For the text-containing cell, return its midpoint in (X, Y) coordinate format. 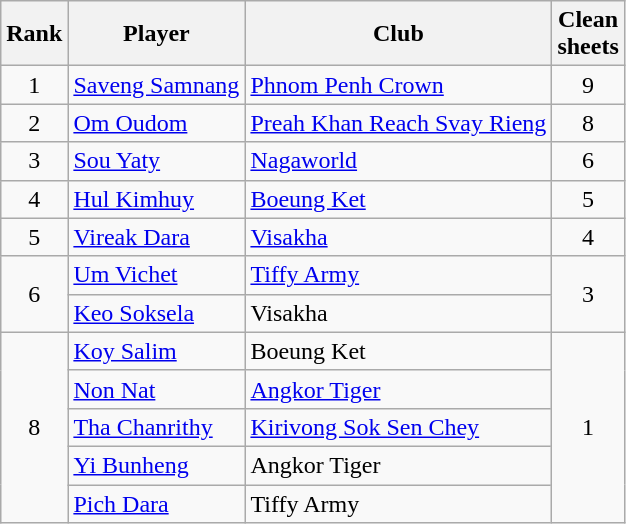
Pich Dara (156, 503)
Player (156, 34)
Keo Soksela (156, 313)
Cleansheets (588, 34)
Kirivong Sok Sen Chey (398, 427)
Rank (34, 34)
2 (34, 123)
Hul Kimhuy (156, 199)
Om Oudom (156, 123)
Koy Salim (156, 351)
Preah Khan Reach Svay Rieng (398, 123)
9 (588, 85)
Club (398, 34)
Nagaworld (398, 161)
Sou Yaty (156, 161)
Phnom Penh Crown (398, 85)
Non Nat (156, 389)
Um Vichet (156, 275)
Vireak Dara (156, 237)
Saveng Samnang (156, 85)
Tha Chanrithy (156, 427)
Yi Bunheng (156, 465)
